Determine the (x, y) coordinate at the center of the cell enclosing the given text.  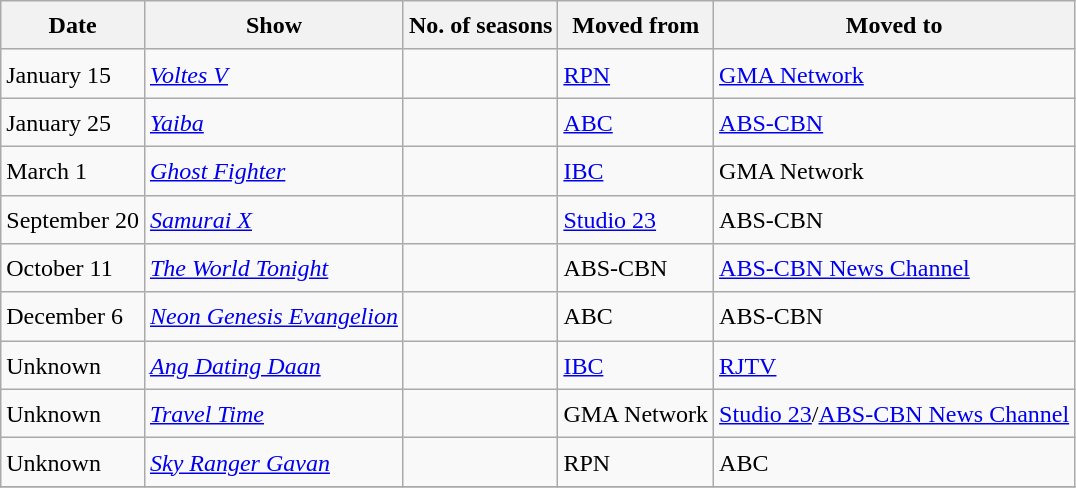
Studio 23 (636, 220)
Moved from (636, 26)
The World Tonight (274, 268)
Neon Genesis Evangelion (274, 316)
RJTV (894, 366)
ABS-CBN News Channel (894, 268)
December 6 (73, 316)
October 11 (73, 268)
March 1 (73, 170)
Ang Dating Daan (274, 366)
January 15 (73, 74)
Travel Time (274, 414)
Date (73, 26)
January 25 (73, 122)
Ghost Fighter (274, 170)
Moved to (894, 26)
Samurai X (274, 220)
Show (274, 26)
Yaiba (274, 122)
Voltes V (274, 74)
September 20 (73, 220)
No. of seasons (480, 26)
Sky Ranger Gavan (274, 462)
Studio 23/ABS-CBN News Channel (894, 414)
